Capture the cell that displays the provided text and extract its [X, Y] central coordinate. 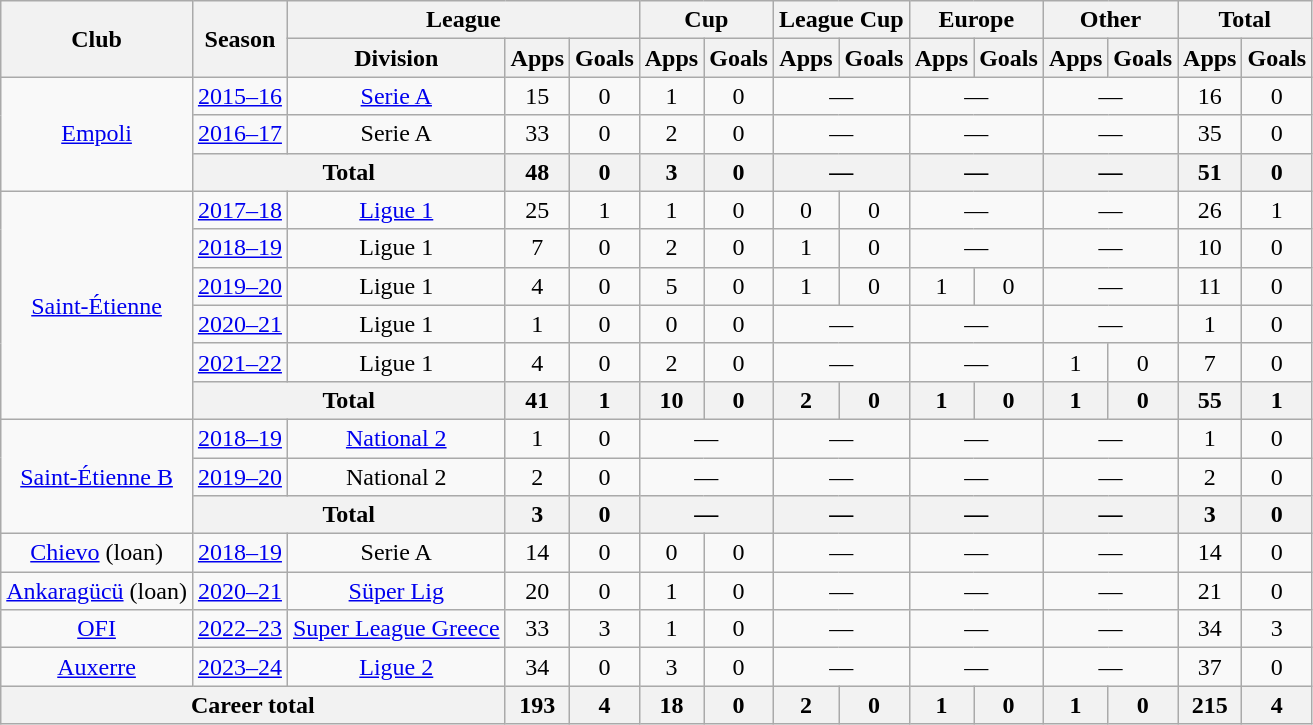
Ligue 2 [396, 667]
League Cup [841, 20]
2022–23 [240, 629]
48 [537, 172]
2016–17 [240, 134]
2023–24 [240, 667]
35 [1210, 134]
2017–18 [240, 210]
Saint-Étienne [97, 305]
Empoli [97, 134]
18 [671, 705]
Saint-Étienne B [97, 476]
Süper Lig [396, 591]
Career total [253, 705]
26 [1210, 210]
Cup [706, 20]
41 [537, 400]
2015–16 [240, 96]
15 [537, 96]
2021–22 [240, 362]
215 [1210, 705]
League [463, 20]
20 [537, 591]
Other [1110, 20]
37 [1210, 667]
Super League Greece [396, 629]
5 [671, 286]
25 [537, 210]
55 [1210, 400]
Season [240, 39]
Division [396, 58]
Ankaragücü (loan) [97, 591]
51 [1210, 172]
16 [1210, 96]
Europe [976, 20]
Auxerre [97, 667]
Club [97, 39]
21 [1210, 591]
11 [1210, 286]
193 [537, 705]
OFI [97, 629]
Chievo (loan) [97, 553]
